Scan for the cell matching the given text and deliver its (X, Y) coordinate at center. 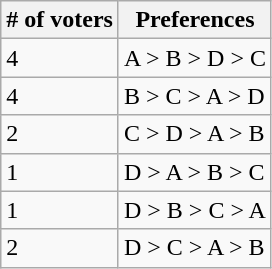
A > B > D > C (194, 58)
C > D > A > B (194, 134)
B > C > A > D (194, 96)
# of voters (60, 20)
D > A > B > C (194, 172)
D > B > C > A (194, 210)
Preferences (194, 20)
D > C > A > B (194, 248)
